Detect which cell encompasses the target text, then output its (x, y) center coordinate. 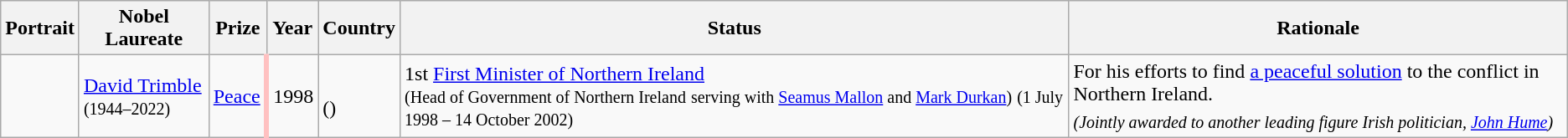
David Trimble(1944–2022) (144, 96)
Nobel Laureate (144, 28)
Portrait (40, 28)
Rationale (1318, 28)
Year (291, 28)
Peace (238, 96)
Status (735, 28)
Prize (238, 28)
Country (359, 28)
() (359, 96)
1998 (291, 96)
